Scan for the cell matching the given text and deliver its [X, Y] coordinate at center. 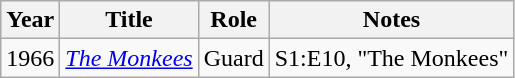
Guard [234, 58]
Notes [392, 20]
The Monkees [129, 58]
Role [234, 20]
1966 [30, 58]
Title [129, 20]
S1:E10, "The Monkees" [392, 58]
Year [30, 20]
